Locate the cell with the specified text and output its (X, Y) center coordinate. 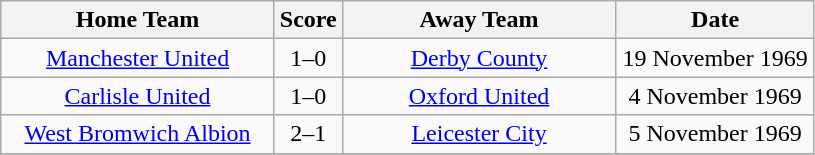
5 November 1969 (716, 134)
Score (308, 20)
Manchester United (138, 58)
West Bromwich Albion (138, 134)
Carlisle United (138, 96)
Away Team (479, 20)
Oxford United (479, 96)
Home Team (138, 20)
Date (716, 20)
19 November 1969 (716, 58)
4 November 1969 (716, 96)
Leicester City (479, 134)
Derby County (479, 58)
2–1 (308, 134)
